From the cell containing the given text, extract its center point as [X, Y] coordinate. 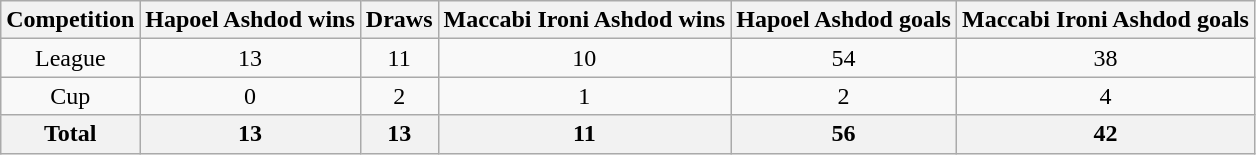
Maccabi Ironi Ashdod wins [584, 20]
Hapoel Ashdod goals [844, 20]
Draws [399, 20]
1 [584, 96]
56 [844, 134]
Cup [70, 96]
38 [1105, 58]
League [70, 58]
42 [1105, 134]
0 [250, 96]
Competition [70, 20]
10 [584, 58]
Hapoel Ashdod wins [250, 20]
54 [844, 58]
Total [70, 134]
Maccabi Ironi Ashdod goals [1105, 20]
4 [1105, 96]
